Determine the (x, y) coordinate at the center of the cell enclosing the given text.  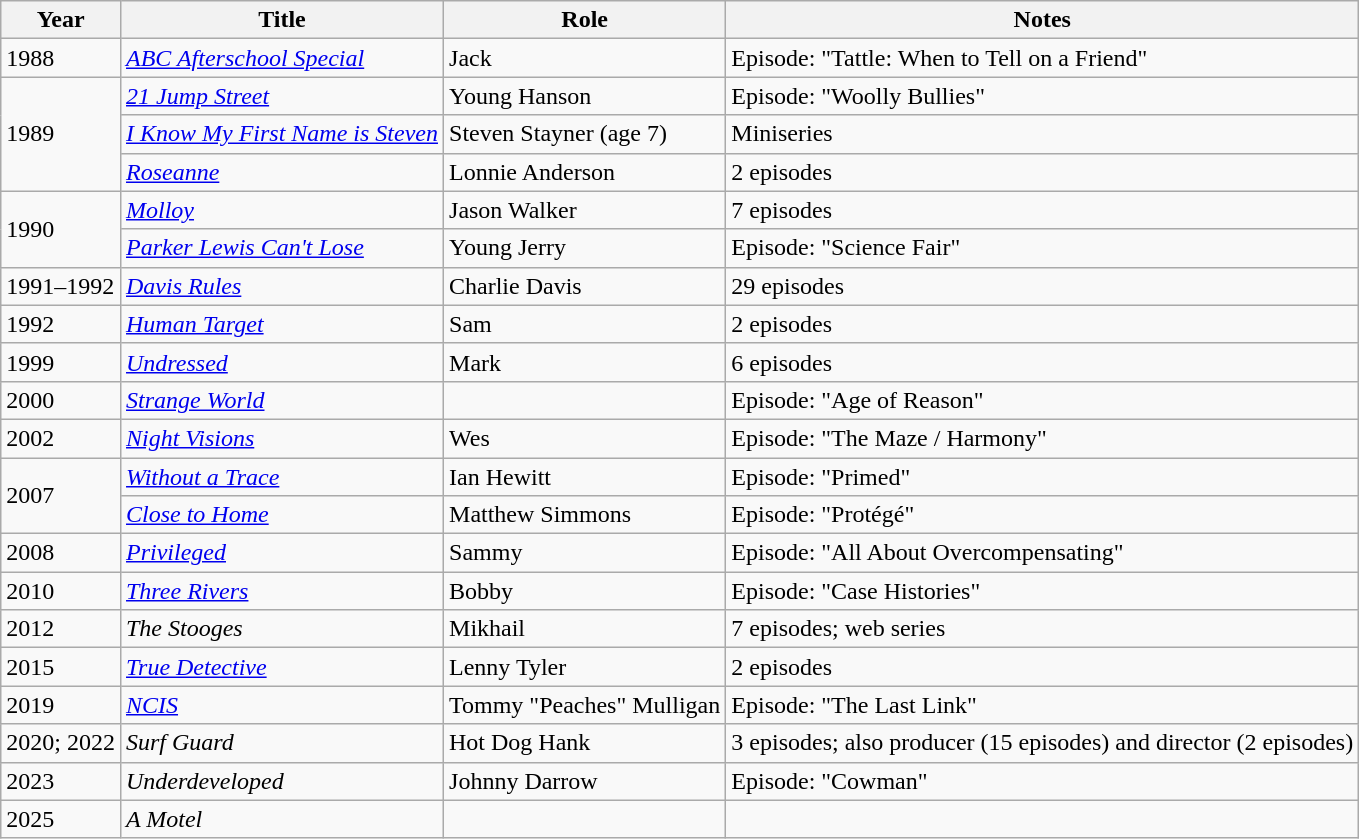
1990 (61, 229)
2025 (61, 819)
Episode: "Case Histories" (1042, 591)
Episode: "Tattle: When to Tell on a Friend" (1042, 58)
Charlie Davis (585, 286)
Night Visions (282, 438)
Close to Home (282, 515)
Mikhail (585, 629)
2002 (61, 438)
True Detective (282, 667)
Young Jerry (585, 248)
2007 (61, 496)
Mark (585, 362)
Episode: "Age of Reason" (1042, 400)
1989 (61, 134)
Notes (1042, 20)
Sammy (585, 553)
NCIS (282, 705)
Young Hanson (585, 96)
Surf Guard (282, 743)
Episode: "The Maze / Harmony" (1042, 438)
Miniseries (1042, 134)
Lonnie Anderson (585, 172)
Episode: "The Last Link" (1042, 705)
2010 (61, 591)
1999 (61, 362)
Underdeveloped (282, 781)
7 episodes (1042, 210)
Wes (585, 438)
I Know My First Name is Steven (282, 134)
ABC Afterschool Special (282, 58)
Roseanne (282, 172)
Title (282, 20)
2020; 2022 (61, 743)
A Motel (282, 819)
2000 (61, 400)
6 episodes (1042, 362)
2008 (61, 553)
Ian Hewitt (585, 477)
Matthew Simmons (585, 515)
The Stooges (282, 629)
Bobby (585, 591)
Davis Rules (282, 286)
Jason Walker (585, 210)
Johnny Darrow (585, 781)
2023 (61, 781)
Jack (585, 58)
Human Target (282, 324)
1991–1992 (61, 286)
1992 (61, 324)
Steven Stayner (age 7) (585, 134)
Episode: "Woolly Bullies" (1042, 96)
2012 (61, 629)
29 episodes (1042, 286)
Episode: "All About Overcompensating" (1042, 553)
Privileged (282, 553)
Molloy (282, 210)
7 episodes; web series (1042, 629)
2015 (61, 667)
Role (585, 20)
Without a Trace (282, 477)
Episode: "Primed" (1042, 477)
Tommy "Peaches" Mulligan (585, 705)
1988 (61, 58)
Strange World (282, 400)
Year (61, 20)
Episode: "Science Fair" (1042, 248)
3 episodes; also producer (15 episodes) and director (2 episodes) (1042, 743)
Sam (585, 324)
Episode: "Cowman" (1042, 781)
2019 (61, 705)
Lenny Tyler (585, 667)
Episode: "Protégé" (1042, 515)
Hot Dog Hank (585, 743)
Three Rivers (282, 591)
Parker Lewis Can't Lose (282, 248)
21 Jump Street (282, 96)
Undressed (282, 362)
